For the text-containing cell, return its midpoint in [x, y] coordinate format. 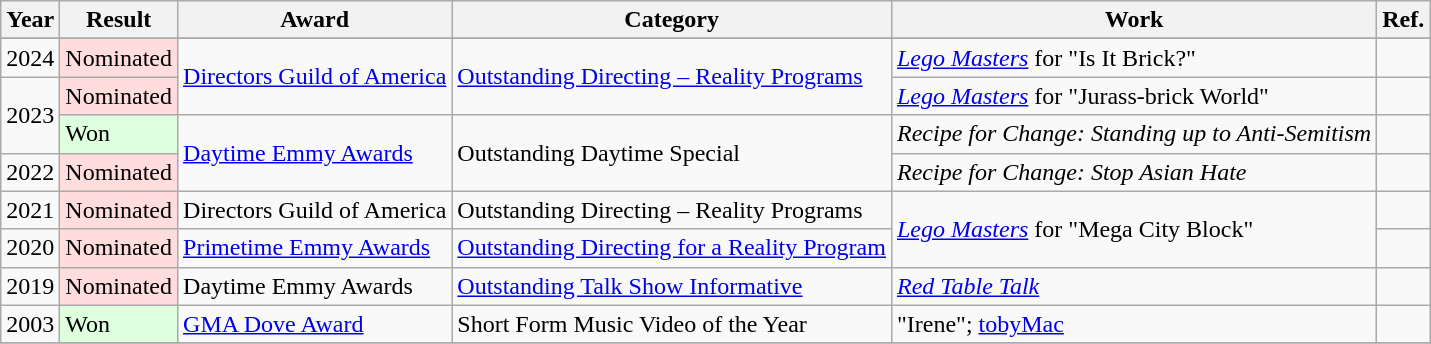
Primetime Emmy Awards [315, 248]
Award [315, 20]
2022 [30, 172]
Lego Masters for "Mega City Block" [1134, 229]
Lego Masters for "Jurass-brick World" [1134, 96]
Recipe for Change: Stop Asian Hate [1134, 172]
Outstanding Daytime Special [672, 153]
2019 [30, 286]
Ref. [1404, 20]
2021 [30, 210]
Outstanding Directing for a Reality Program [672, 248]
Year [30, 20]
GMA Dove Award [315, 324]
Outstanding Talk Show Informative [672, 286]
Red Table Talk [1134, 286]
2020 [30, 248]
Category [672, 20]
Lego Masters for "Is It Brick?" [1134, 58]
Short Form Music Video of the Year [672, 324]
2003 [30, 324]
2024 [30, 58]
Recipe for Change: Standing up to Anti-Semitism [1134, 134]
2023 [30, 115]
Result [119, 20]
"Irene"; tobyMac [1134, 324]
Work [1134, 20]
